Extract the [X, Y] coordinate from the center of the cell holding the provided text.  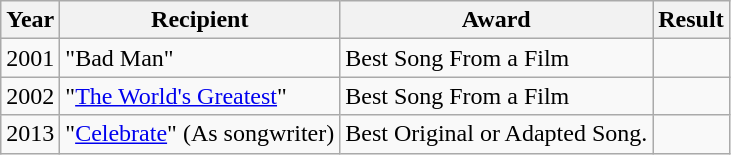
2002 [30, 96]
2013 [30, 134]
Best Original or Adapted Song. [496, 134]
Result [691, 20]
"The World's Greatest" [200, 96]
2001 [30, 58]
Award [496, 20]
"Celebrate" (As songwriter) [200, 134]
Recipient [200, 20]
Year [30, 20]
"Bad Man" [200, 58]
